For the text-containing cell, return its midpoint in (x, y) coordinate format. 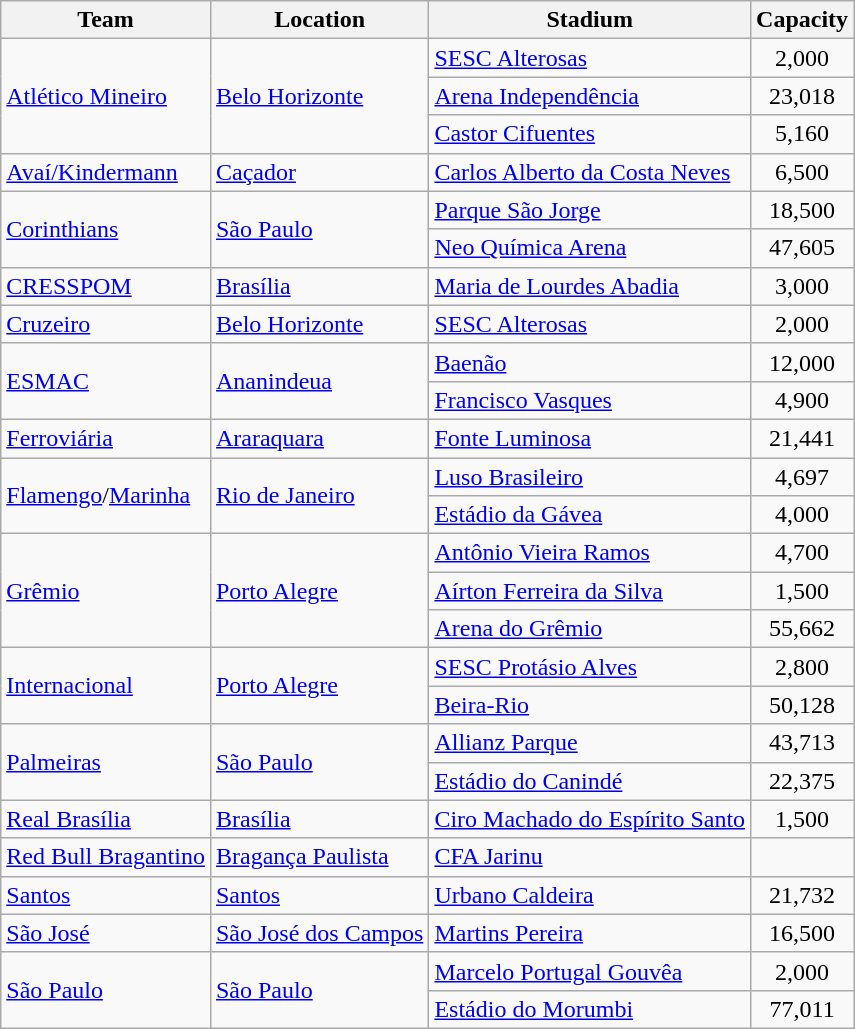
São José dos Campos (319, 933)
São José (106, 933)
Red Bull Bragantino (106, 857)
3,000 (802, 286)
Ciro Machado do Espírito Santo (590, 819)
Corinthians (106, 229)
5,160 (802, 134)
Luso Brasileiro (590, 477)
Stadium (590, 20)
Estádio da Gávea (590, 515)
Antônio Vieira Ramos (590, 553)
21,732 (802, 895)
CFA Jarinu (590, 857)
22,375 (802, 781)
55,662 (802, 629)
Rio de Janeiro (319, 496)
Atlético Mineiro (106, 96)
Ferroviária (106, 438)
Martins Pereira (590, 933)
Internacional (106, 686)
CRESSPOM (106, 286)
Araraquara (319, 438)
4,900 (802, 400)
Beira-Rio (590, 705)
Marcelo Portugal Gouvêa (590, 971)
23,018 (802, 96)
Cruzeiro (106, 324)
Aírton Ferreira da Silva (590, 591)
Parque São Jorge (590, 210)
12,000 (802, 362)
SESC Protásio Alves (590, 667)
Flamengo/Marinha (106, 496)
Palmeiras (106, 762)
4,000 (802, 515)
Carlos Alberto da Costa Neves (590, 172)
4,700 (802, 553)
Arena Independência (590, 96)
Caçador (319, 172)
Estádio do Canindé (590, 781)
Arena do Grêmio (590, 629)
Castor Cifuentes (590, 134)
Estádio do Morumbi (590, 1009)
Avaí/Kindermann (106, 172)
ESMAC (106, 381)
21,441 (802, 438)
16,500 (802, 933)
43,713 (802, 743)
Fonte Luminosa (590, 438)
Maria de Lourdes Abadia (590, 286)
50,128 (802, 705)
47,605 (802, 248)
Bragança Paulista (319, 857)
Location (319, 20)
Grêmio (106, 591)
Baenão (590, 362)
Allianz Parque (590, 743)
Francisco Vasques (590, 400)
Real Brasília (106, 819)
18,500 (802, 210)
Neo Química Arena (590, 248)
Ananindeua (319, 381)
Capacity (802, 20)
4,697 (802, 477)
Urbano Caldeira (590, 895)
2,800 (802, 667)
6,500 (802, 172)
77,011 (802, 1009)
Team (106, 20)
